Identify which cell holds the provided text, then report its (x, y) central coordinate. 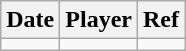
Player (99, 20)
Ref (160, 20)
Date (30, 20)
